For the text-containing cell, return its midpoint in [X, Y] coordinate format. 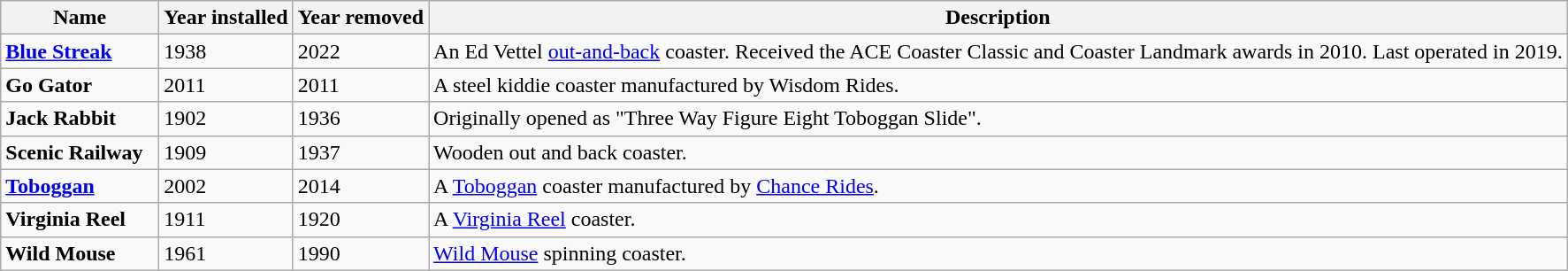
Blue Streak [80, 51]
Jack Rabbit [80, 119]
1961 [226, 253]
1909 [226, 152]
Virginia Reel [80, 220]
Wooden out and back coaster. [998, 152]
Originally opened as "Three Way Figure Eight Toboggan Slide". [998, 119]
2002 [226, 186]
Name [80, 18]
A Toboggan coaster manufactured by Chance Rides. [998, 186]
1902 [226, 119]
Wild Mouse spinning coaster. [998, 253]
A Virginia Reel coaster. [998, 220]
Wild Mouse [80, 253]
An Ed Vettel out-and-back coaster. Received the ACE Coaster Classic and Coaster Landmark awards in 2010. Last operated in 2019. [998, 51]
2022 [361, 51]
1920 [361, 220]
Scenic Railway [80, 152]
1937 [361, 152]
Description [998, 18]
Year installed [226, 18]
2014 [361, 186]
Year removed [361, 18]
Go Gator [80, 85]
1936 [361, 119]
1990 [361, 253]
1938 [226, 51]
Toboggan [80, 186]
1911 [226, 220]
A steel kiddie coaster manufactured by Wisdom Rides. [998, 85]
